Capture the cell that displays the provided text and extract its [x, y] central coordinate. 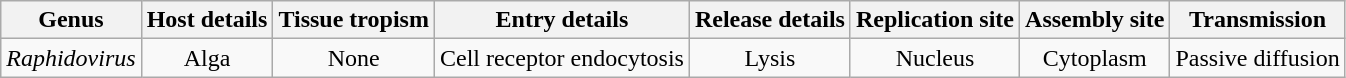
Host details [207, 20]
Genus [71, 20]
Cytoplasm [1095, 58]
Raphidovirus [71, 58]
Tissue tropism [354, 20]
Release details [770, 20]
None [354, 58]
Cell receptor endocytosis [562, 58]
Assembly site [1095, 20]
Nucleus [934, 58]
Lysis [770, 58]
Transmission [1258, 20]
Entry details [562, 20]
Replication site [934, 20]
Alga [207, 58]
Passive diffusion [1258, 58]
